Identify which cell holds the provided text, then report its [X, Y] central coordinate. 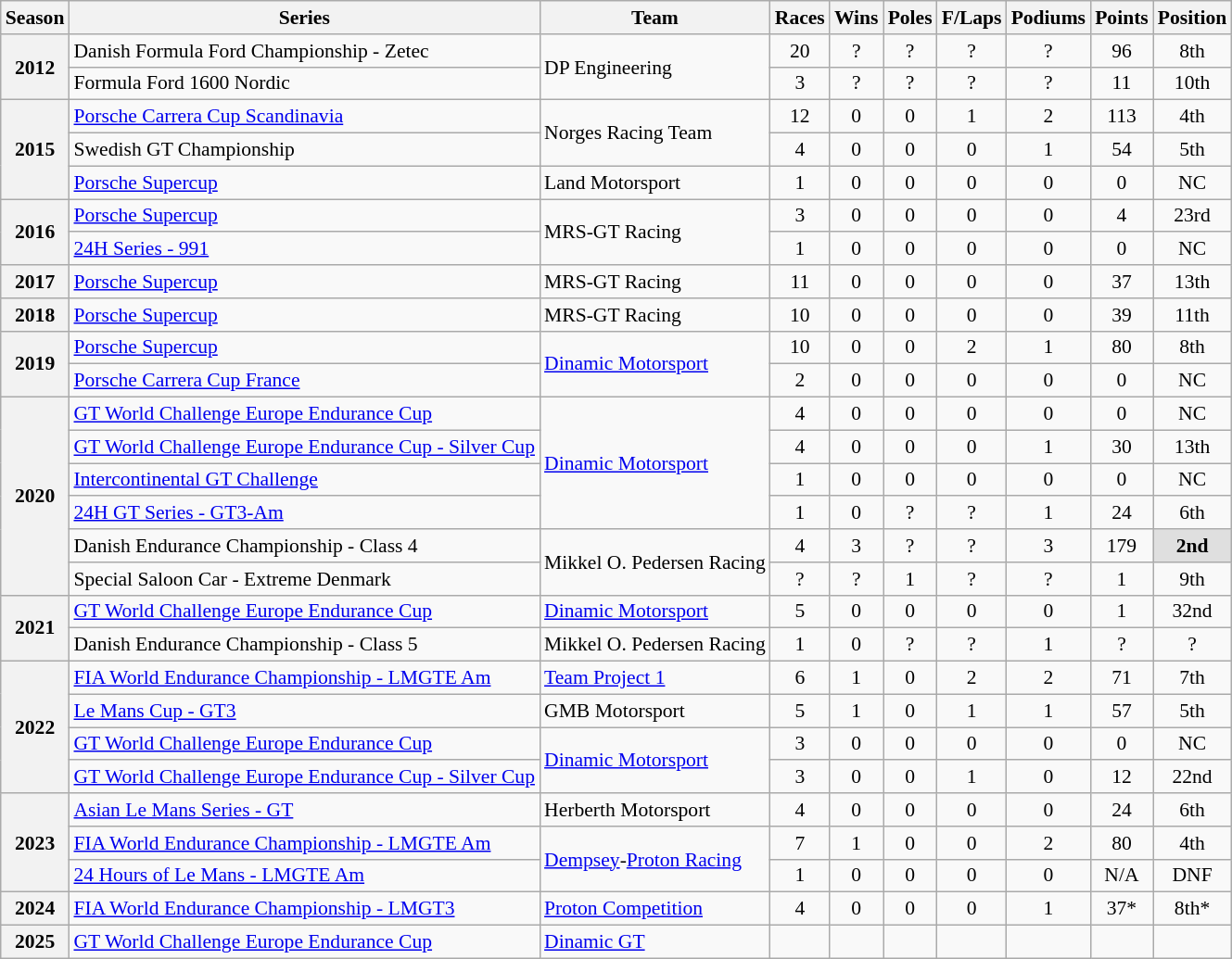
Intercontinental GT Challenge [304, 480]
37 [1122, 282]
20 [800, 51]
Team Project 1 [654, 678]
2022 [35, 727]
Poles [910, 18]
113 [1122, 117]
2017 [35, 282]
Dempsey-Proton Racing [654, 860]
24H GT Series - GT3-Am [304, 513]
Position [1192, 18]
57 [1122, 711]
39 [1122, 315]
54 [1122, 150]
2015 [35, 150]
Swedish GT Championship [304, 150]
2023 [35, 843]
7 [800, 843]
N/A [1122, 876]
2021 [35, 628]
30 [1122, 447]
Porsche Carrera Cup Scandinavia [304, 117]
Asian Le Mans Series - GT [304, 810]
23rd [1192, 216]
Special Saloon Car - Extreme Denmark [304, 579]
Le Mans Cup - GT3 [304, 711]
DNF [1192, 876]
37* [1122, 909]
Danish Endurance Championship - Class 4 [304, 546]
2016 [35, 232]
24 Hours of Le Mans - LMGTE Am [304, 876]
2019 [35, 363]
Danish Formula Ford Championship - Zetec [304, 51]
Races [800, 18]
Team [654, 18]
2024 [35, 909]
Series [304, 18]
Season [35, 18]
F/Laps [972, 18]
71 [1122, 678]
Points [1122, 18]
Wins [857, 18]
Danish Endurance Championship - Class 5 [304, 645]
10th [1192, 83]
96 [1122, 51]
2nd [1192, 546]
Norges Racing Team [654, 133]
Porsche Carrera Cup France [304, 381]
8th* [1192, 909]
7th [1192, 678]
11th [1192, 315]
22nd [1192, 777]
GMB Motorsport [654, 711]
9th [1192, 579]
2018 [35, 315]
2012 [35, 67]
Dinamic GT [654, 942]
Proton Competition [654, 909]
32nd [1192, 612]
Land Motorsport [654, 183]
179 [1122, 546]
2020 [35, 497]
24H Series - 991 [304, 249]
FIA World Endurance Championship - LMGT3 [304, 909]
Herberth Motorsport [654, 810]
Formula Ford 1600 Nordic [304, 83]
6 [800, 678]
2025 [35, 942]
DP Engineering [654, 67]
Podiums [1049, 18]
